Find where the given text appears and provide that cell's center as [x, y] coordinate. 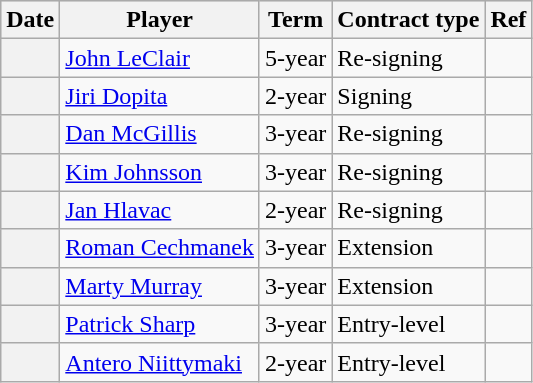
Contract type [408, 20]
5-year [295, 58]
Patrick Sharp [160, 324]
John LeClair [160, 58]
Antero Niittymaki [160, 362]
Marty Murray [160, 286]
Jiri Dopita [160, 96]
Kim Johnsson [160, 172]
Date [30, 20]
Term [295, 20]
Player [160, 20]
Dan McGillis [160, 134]
Signing [408, 96]
Jan Hlavac [160, 210]
Ref [508, 20]
Roman Cechmanek [160, 248]
